Pinpoint the cell where the given text exists, returning its (x, y) midpoint coordinate. 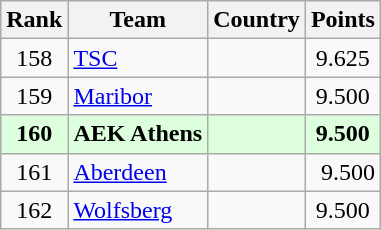
9.625 (342, 58)
Aberdeen (138, 172)
161 (34, 172)
160 (34, 134)
158 (34, 58)
Country (257, 20)
Wolfsberg (138, 210)
Points (342, 20)
Team (138, 20)
TSC (138, 58)
159 (34, 96)
162 (34, 210)
AEK Athens (138, 134)
Maribor (138, 96)
Rank (34, 20)
